Output the (x, y) coordinate of the center of the cell containing the given text.  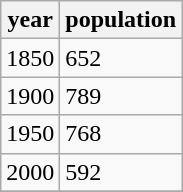
652 (121, 58)
year (30, 20)
768 (121, 134)
789 (121, 96)
1900 (30, 96)
1950 (30, 134)
1850 (30, 58)
population (121, 20)
2000 (30, 172)
592 (121, 172)
